Extract the [X, Y] coordinate from the center of the cell holding the provided text.  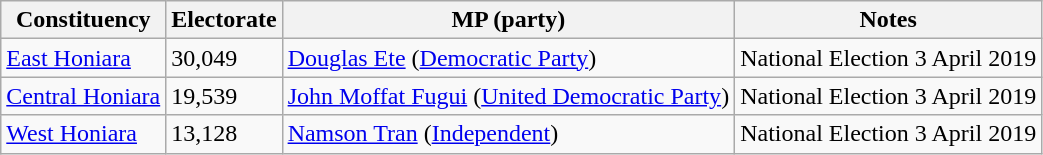
Notes [888, 20]
Namson Tran (Independent) [508, 134]
13,128 [224, 134]
30,049 [224, 58]
19,539 [224, 96]
East Honiara [84, 58]
Central Honiara [84, 96]
West Honiara [84, 134]
Douglas Ete (Democratic Party) [508, 58]
John Moffat Fugui (United Democratic Party) [508, 96]
MP (party) [508, 20]
Constituency [84, 20]
Electorate [224, 20]
